Find where the given text appears and provide that cell's center as (x, y) coordinate. 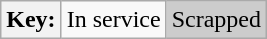
In service (114, 20)
Key: (31, 20)
Scrapped (216, 20)
